Detect which cell encompasses the target text, then output its (X, Y) center coordinate. 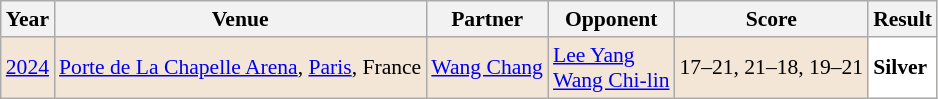
Opponent (612, 19)
Silver (902, 68)
Lee Yang Wang Chi-lin (612, 68)
Score (772, 19)
Partner (487, 19)
Venue (240, 19)
Result (902, 19)
Year (28, 19)
Wang Chang (487, 68)
2024 (28, 68)
17–21, 21–18, 19–21 (772, 68)
Porte de La Chapelle Arena, Paris, France (240, 68)
